Provide the [x, y] coordinate of the cell's center where the given text is located.  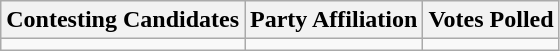
Votes Polled [491, 20]
Contesting Candidates [123, 20]
Party Affiliation [334, 20]
